Locate the cell with the specified text and output its [X, Y] center coordinate. 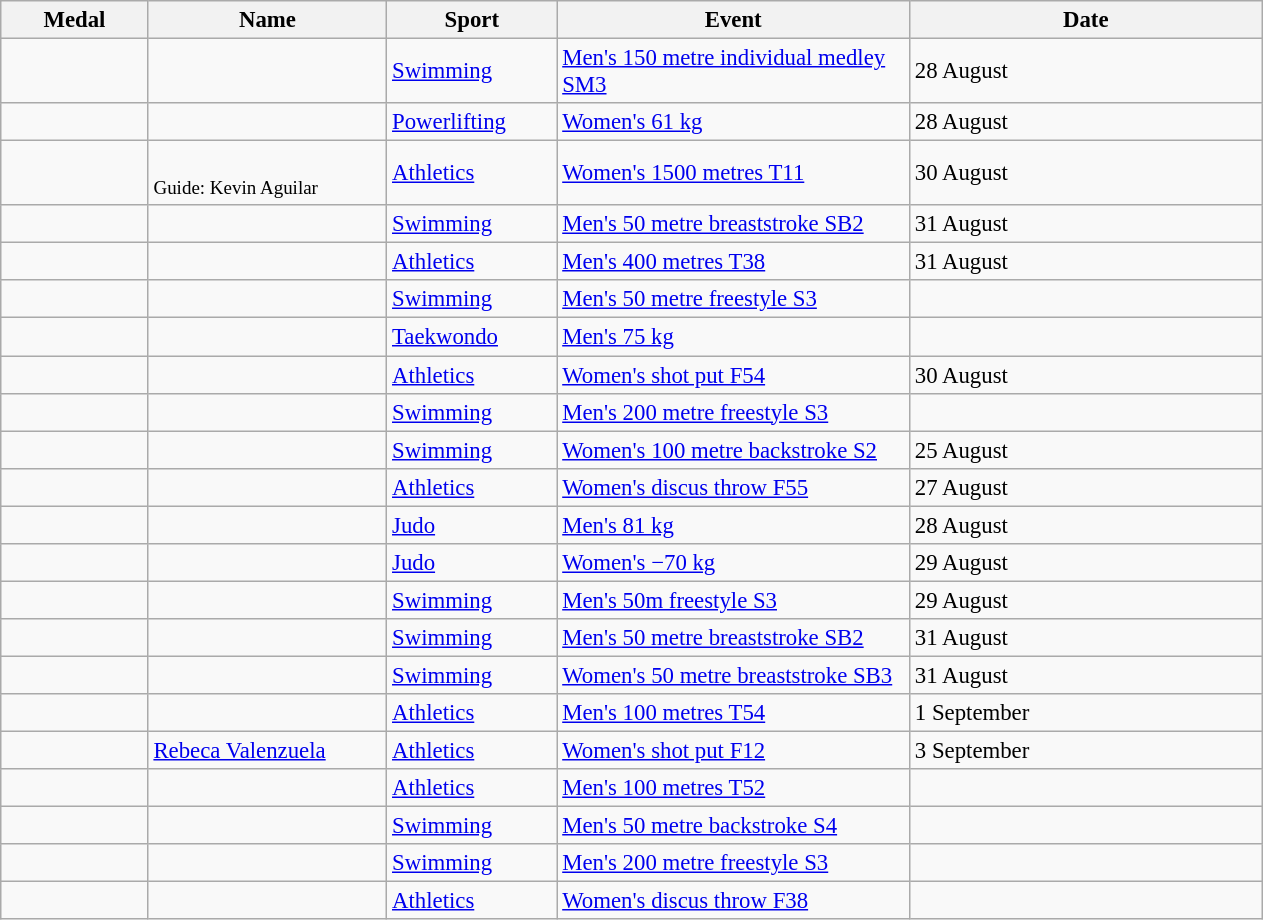
1 September [1086, 713]
Sport [472, 20]
Event [734, 20]
Women's 1500 metres T11 [734, 174]
Women's shot put F12 [734, 751]
Taekwondo [472, 337]
Rebeca Valenzuela [268, 751]
Men's 75 kg [734, 337]
Women's −70 kg [734, 563]
Women's 61 kg [734, 122]
Men's 50m freestyle S3 [734, 600]
Women's discus throw F55 [734, 487]
3 September [1086, 751]
Date [1086, 20]
Women's 100 metre backstroke S2 [734, 450]
Men's 400 metres T38 [734, 262]
Women's 50 metre breaststroke SB3 [734, 675]
Men's 50 metre freestyle S3 [734, 299]
27 August [1086, 487]
Men's 100 metres T52 [734, 788]
Women's discus throw F38 [734, 901]
Women's shot put F54 [734, 375]
25 August [1086, 450]
Men's 50 metre backstroke S4 [734, 826]
Men's 100 metres T54 [734, 713]
Men's 81 kg [734, 525]
Guide: Kevin Aguilar [268, 174]
Name [268, 20]
Medal [74, 20]
Powerlifting [472, 122]
Men's 150 metre individual medley SM3 [734, 72]
